Detect which cell encompasses the target text, then output its (X, Y) center coordinate. 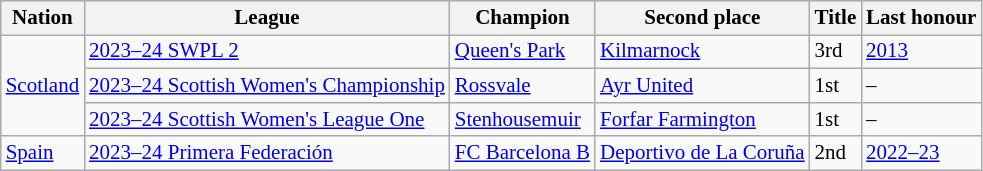
Queen's Park (522, 52)
FC Barcelona B (522, 153)
Stenhousemuir (522, 119)
2023–24 Primera Federación (267, 153)
Forfar Farmington (702, 119)
Ayr United (702, 86)
2nd (836, 153)
2022–23 (921, 153)
2023–24 Scottish Women's League One (267, 119)
Champion (522, 18)
Rossvale (522, 86)
Spain (42, 153)
Title (836, 18)
Deportivo de La Coruña (702, 153)
2013 (921, 52)
Last honour (921, 18)
Second place (702, 18)
League (267, 18)
Nation (42, 18)
2023–24 Scottish Women's Championship (267, 86)
2023–24 SWPL 2 (267, 52)
Scotland (42, 86)
3rd (836, 52)
Kilmarnock (702, 52)
